Detect which cell encompasses the target text, then output its (x, y) center coordinate. 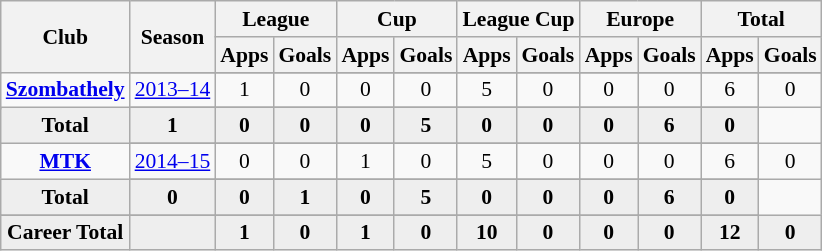
Season (173, 36)
League Cup (518, 19)
2013–14 (173, 90)
2014–15 (173, 162)
Europe (640, 19)
Career Total (66, 233)
Szombathely (66, 90)
MTK (66, 162)
League (276, 19)
Cup (396, 19)
12 (730, 233)
Club (66, 36)
10 (486, 233)
